Locate the cell with the specified text and output its [x, y] center coordinate. 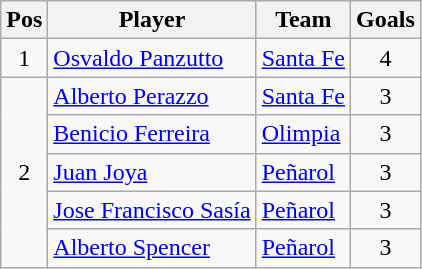
Alberto Spencer [152, 248]
Benicio Ferreira [152, 134]
Osvaldo Panzutto [152, 58]
Olimpia [303, 134]
2 [24, 172]
Alberto Perazzo [152, 96]
Player [152, 20]
Juan Joya [152, 172]
Goals [386, 20]
4 [386, 58]
Pos [24, 20]
Team [303, 20]
Jose Francisco Sasía [152, 210]
1 [24, 58]
